Find where the given text appears and provide that cell's center as [X, Y] coordinate. 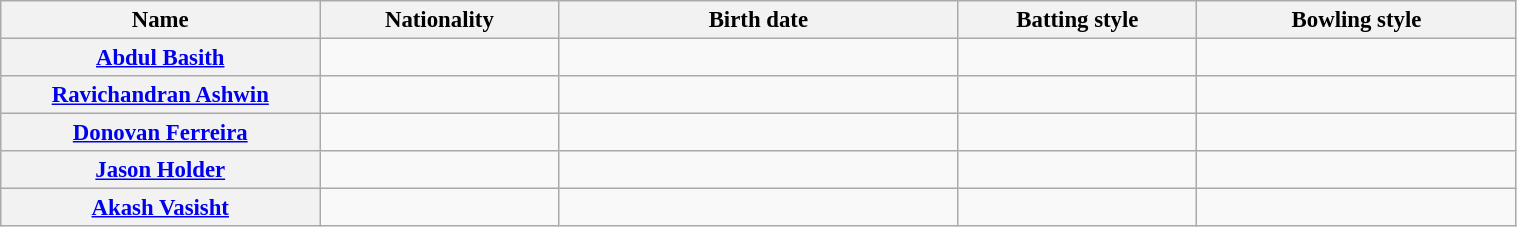
Abdul Basith [160, 58]
Bowling style [1356, 20]
Name [160, 20]
Jason Holder [160, 170]
Ravichandran Ashwin [160, 95]
Akash Vasisht [160, 208]
Batting style [1078, 20]
Nationality [440, 20]
Donovan Ferreira [160, 133]
Birth date [758, 20]
